Provide the [X, Y] coordinate of the cell's center where the given text is located.  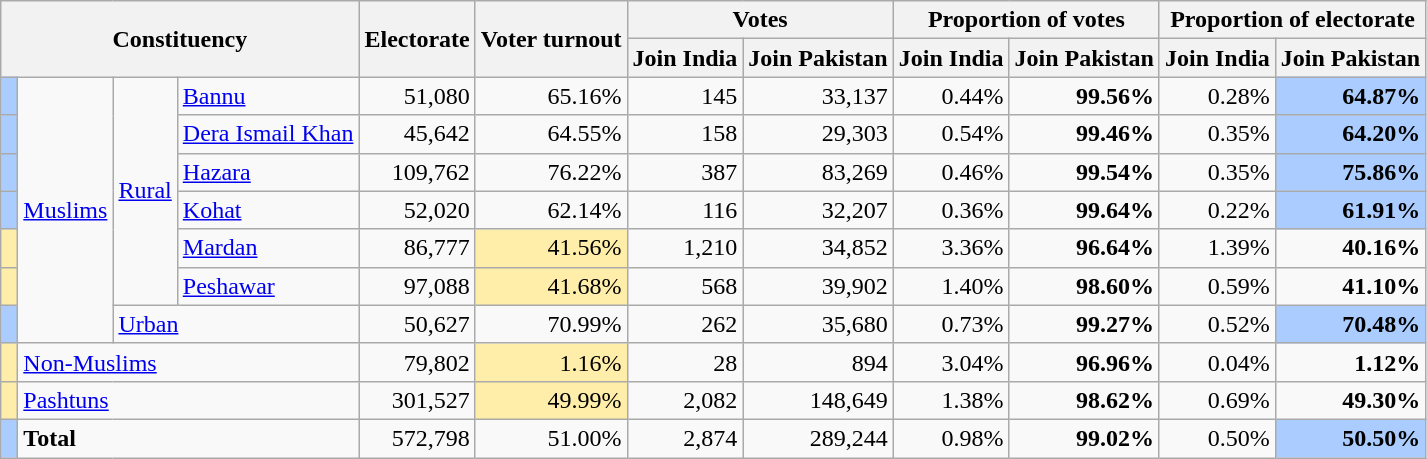
Urban [236, 324]
64.55% [551, 134]
Voter turnout [551, 39]
41.56% [551, 248]
Pashtuns [188, 400]
0.98% [951, 438]
99.56% [1084, 96]
3.36% [951, 248]
Constituency [180, 39]
99.02% [1084, 438]
70.48% [1350, 324]
41.68% [551, 286]
0.73% [951, 324]
Electorate [417, 39]
Total [188, 438]
116 [685, 210]
52,020 [417, 210]
99.27% [1084, 324]
148,649 [818, 400]
62.14% [551, 210]
75.86% [1350, 172]
86,777 [417, 248]
1.38% [951, 400]
98.60% [1084, 286]
41.10% [1350, 286]
1.16% [551, 362]
96.64% [1084, 248]
1,210 [685, 248]
2,082 [685, 400]
50.50% [1350, 438]
Rural [145, 191]
568 [685, 286]
3.04% [951, 362]
Proportion of votes [1026, 20]
289,244 [818, 438]
301,527 [417, 400]
262 [685, 324]
Bannu [268, 96]
Votes [760, 20]
0.04% [1217, 362]
99.64% [1084, 210]
145 [685, 96]
Non-Muslims [188, 362]
Muslims [66, 210]
Kohat [268, 210]
Mardan [268, 248]
49.99% [551, 400]
98.62% [1084, 400]
Proportion of electorate [1292, 20]
79,802 [417, 362]
65.16% [551, 96]
99.54% [1084, 172]
33,137 [818, 96]
64.87% [1350, 96]
1.12% [1350, 362]
0.59% [1217, 286]
32,207 [818, 210]
0.54% [951, 134]
49.30% [1350, 400]
158 [685, 134]
35,680 [818, 324]
894 [818, 362]
34,852 [818, 248]
Hazara [268, 172]
64.20% [1350, 134]
83,269 [818, 172]
Dera Ismail Khan [268, 134]
39,902 [818, 286]
2,874 [685, 438]
0.46% [951, 172]
387 [685, 172]
76.22% [551, 172]
Peshawar [268, 286]
28 [685, 362]
0.28% [1217, 96]
0.22% [1217, 210]
97,088 [417, 286]
0.36% [951, 210]
70.99% [551, 324]
40.16% [1350, 248]
99.46% [1084, 134]
1.40% [951, 286]
0.52% [1217, 324]
29,303 [818, 134]
572,798 [417, 438]
50,627 [417, 324]
0.44% [951, 96]
1.39% [1217, 248]
45,642 [417, 134]
0.69% [1217, 400]
51.00% [551, 438]
61.91% [1350, 210]
109,762 [417, 172]
51,080 [417, 96]
0.50% [1217, 438]
96.96% [1084, 362]
